For the text-containing cell, return its midpoint in [x, y] coordinate format. 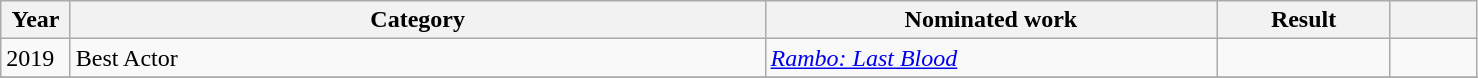
Category [418, 20]
Result [1304, 20]
Nominated work [991, 20]
Rambo: Last Blood [991, 58]
Best Actor [418, 58]
Year [36, 20]
2019 [36, 58]
